For the text-containing cell, return its midpoint in [x, y] coordinate format. 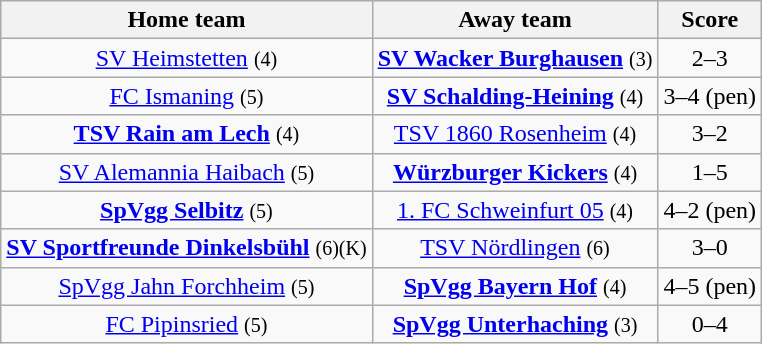
3–4 (pen) [710, 96]
SV Wacker Burghausen (3) [515, 58]
Score [710, 20]
TSV Rain am Lech (4) [186, 134]
SpVgg Selbitz (5) [186, 210]
SV Alemannia Haibach (5) [186, 172]
Würzburger Kickers (4) [515, 172]
FC Ismaning (5) [186, 96]
Away team [515, 20]
TSV Nördlingen (6) [515, 248]
3–2 [710, 134]
1–5 [710, 172]
SpVgg Jahn Forchheim (5) [186, 286]
FC Pipinsried (5) [186, 324]
2–3 [710, 58]
4–2 (pen) [710, 210]
SpVgg Bayern Hof (4) [515, 286]
TSV 1860 Rosenheim (4) [515, 134]
1. FC Schweinfurt 05 (4) [515, 210]
SpVgg Unterhaching (3) [515, 324]
SV Heimstetten (4) [186, 58]
0–4 [710, 324]
4–5 (pen) [710, 286]
SV Schalding-Heining (4) [515, 96]
3–0 [710, 248]
Home team [186, 20]
SV Sportfreunde Dinkelsbühl (6)(K) [186, 248]
